Locate the cell with the specified text and output its (X, Y) center coordinate. 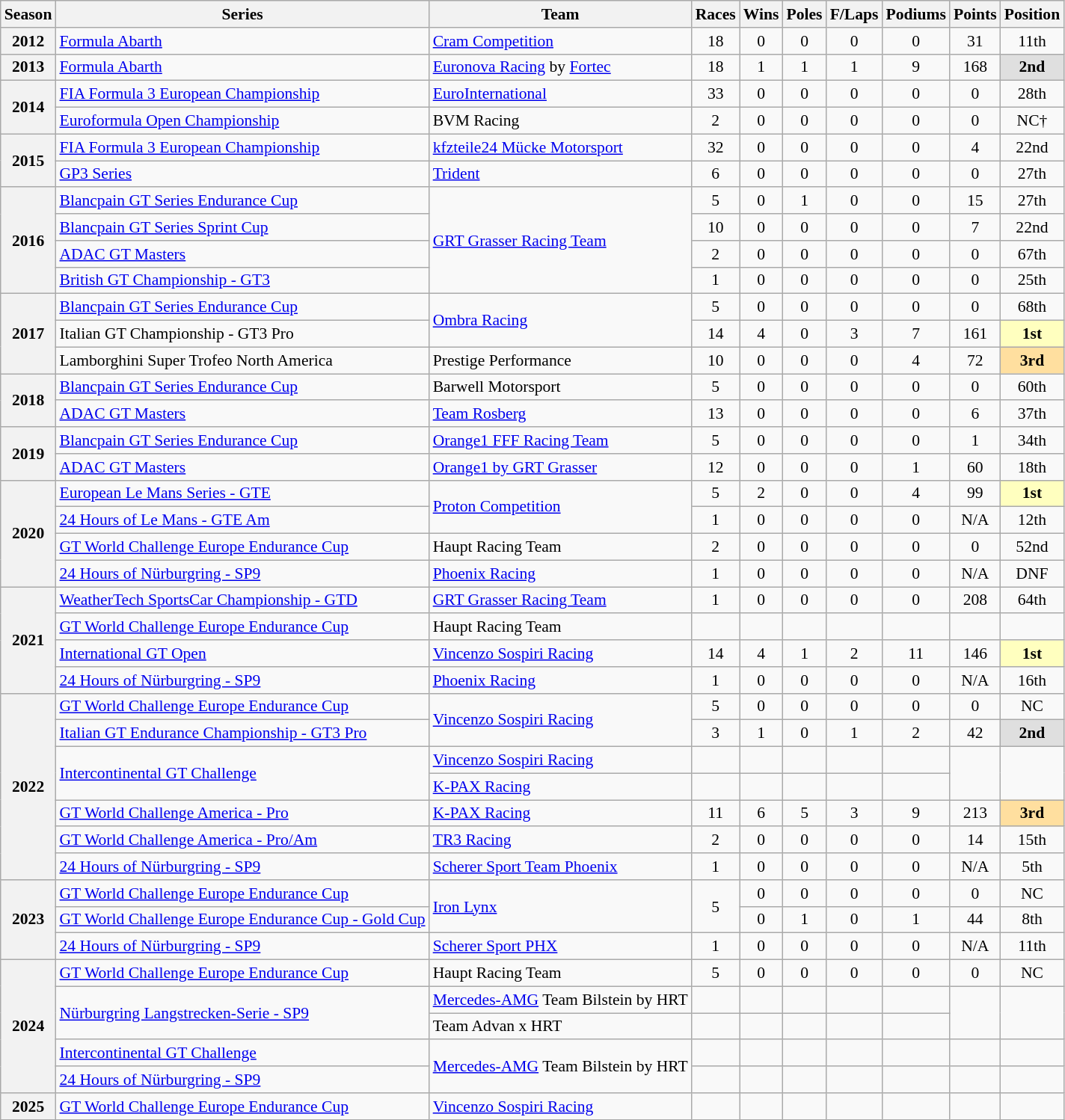
Wins (761, 14)
British GT Championship - GT3 (242, 280)
16th (1032, 680)
Orange1 FFF Racing Team (561, 440)
68th (1032, 307)
Euronova Racing by Fortec (561, 67)
2018 (28, 401)
2012 (28, 41)
32 (716, 147)
BVM Racing (561, 121)
2021 (28, 640)
kfzteile24 Mücke Motorsport (561, 147)
2020 (28, 533)
Barwell Motorsport (561, 387)
2014 (28, 108)
Ombra Racing (561, 320)
2024 (28, 1027)
12th (1032, 520)
25th (1032, 280)
60th (1032, 387)
18th (1032, 467)
Poles (804, 14)
208 (975, 600)
Orange1 by GRT Grasser (561, 467)
DNF (1032, 573)
42 (975, 733)
72 (975, 360)
Points (975, 14)
31 (975, 41)
Team Advan x HRT (561, 1027)
2023 (28, 920)
Italian GT Endurance Championship - GT3 Pro (242, 733)
15th (1032, 840)
24 Hours of Le Mans - GTE Am (242, 520)
52nd (1032, 547)
Races (716, 14)
Trident (561, 174)
TR3 Racing (561, 840)
F/Laps (854, 14)
GT World Challenge Europe Endurance Cup - Gold Cup (242, 920)
European Le Mans Series - GTE (242, 493)
Position (1032, 14)
64th (1032, 600)
Nürburgring Langstrecken-Serie - SP9 (242, 1012)
Season (28, 14)
99 (975, 493)
Italian GT Championship - GT3 Pro (242, 334)
2022 (28, 787)
33 (716, 94)
13 (716, 414)
2015 (28, 160)
28th (1032, 94)
12 (716, 467)
Proton Competition (561, 507)
GT World Challenge America - Pro/Am (242, 840)
Team Rosberg (561, 414)
213 (975, 813)
Scherer Sport PHX (561, 947)
GT World Challenge America - Pro (242, 813)
Team (561, 14)
Prestige Performance (561, 360)
8th (1032, 920)
34th (1032, 440)
EuroInternational (561, 94)
146 (975, 653)
2019 (28, 453)
Scherer Sport Team Phoenix (561, 867)
15 (975, 201)
168 (975, 67)
60 (975, 467)
2016 (28, 241)
NC† (1032, 121)
67th (1032, 254)
GP3 Series (242, 174)
Series (242, 14)
2017 (28, 333)
Podiums (915, 14)
Lamborghini Super Trofeo North America (242, 360)
Euroformula Open Championship (242, 121)
5th (1032, 867)
2013 (28, 67)
44 (975, 920)
International GT Open (242, 653)
WeatherTech SportsCar Championship - GTD (242, 600)
Blancpain GT Series Sprint Cup (242, 227)
161 (975, 334)
Cram Competition (561, 41)
2025 (28, 1107)
37th (1032, 414)
Iron Lynx (561, 906)
